Identify which cell holds the provided text, then report its [X, Y] central coordinate. 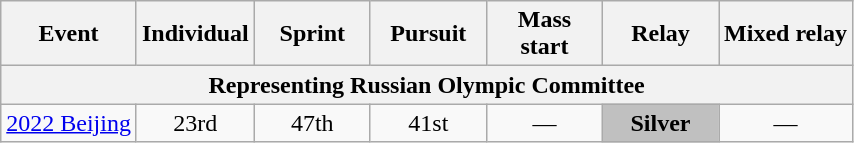
Mixed relay [786, 34]
Sprint [312, 34]
23rd [195, 123]
Pursuit [428, 34]
Relay [660, 34]
Representing Russian Olympic Committee [427, 85]
Silver [660, 123]
Individual [195, 34]
2022 Beijing [69, 123]
Mass start [544, 34]
Event [69, 34]
47th [312, 123]
41st [428, 123]
